Locate the cell with the specified text and output its [X, Y] center coordinate. 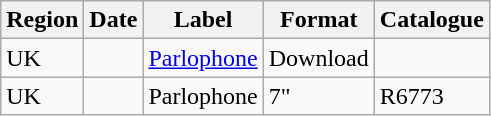
Date [114, 20]
Catalogue [432, 20]
Region [42, 20]
Format [318, 20]
Download [318, 58]
Label [203, 20]
7" [318, 96]
R6773 [432, 96]
